Identify which cell holds the provided text, then report its (X, Y) central coordinate. 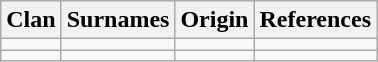
Origin (214, 20)
References (316, 20)
Clan (31, 20)
Surnames (118, 20)
